Return [X, Y] of the center of cell containing provided text 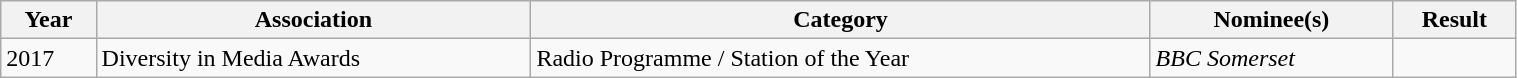
BBC Somerset [1272, 58]
Diversity in Media Awards [314, 58]
Result [1454, 20]
Category [840, 20]
Nominee(s) [1272, 20]
Association [314, 20]
2017 [48, 58]
Radio Programme / Station of the Year [840, 58]
Year [48, 20]
